Scan for the cell matching the given text and deliver its (x, y) coordinate at center. 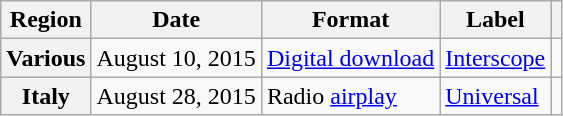
August 10, 2015 (176, 58)
Universal (496, 96)
Region (46, 20)
Date (176, 20)
Label (496, 20)
Format (350, 20)
August 28, 2015 (176, 96)
Interscope (496, 58)
Digital download (350, 58)
Radio airplay (350, 96)
Italy (46, 96)
Various (46, 58)
